Pinpoint the cell where the given text exists, returning its (X, Y) midpoint coordinate. 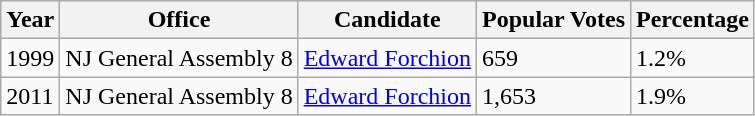
Candidate (387, 20)
1.9% (693, 96)
659 (554, 58)
1999 (30, 58)
1,653 (554, 96)
Year (30, 20)
Popular Votes (554, 20)
1.2% (693, 58)
Percentage (693, 20)
2011 (30, 96)
Office (179, 20)
